Provide the (X, Y) coordinate of the cell's center where the given text is located.  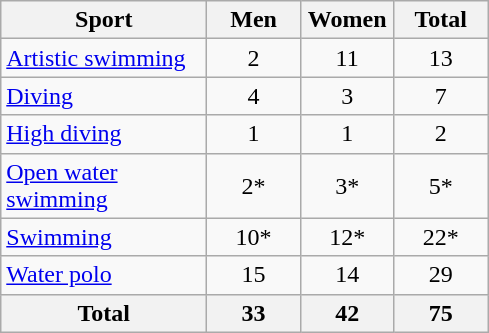
Artistic swimming (104, 58)
Diving (104, 96)
15 (254, 275)
12* (347, 237)
Women (347, 20)
3 (347, 96)
Open water swimming (104, 186)
10* (254, 237)
4 (254, 96)
14 (347, 275)
Men (254, 20)
Swimming (104, 237)
High diving (104, 134)
75 (441, 313)
13 (441, 58)
5* (441, 186)
Water polo (104, 275)
3* (347, 186)
11 (347, 58)
33 (254, 313)
2* (254, 186)
42 (347, 313)
22* (441, 237)
Sport (104, 20)
29 (441, 275)
7 (441, 96)
